Search for the cell housing the specified text and yield its (X, Y) center coordinate. 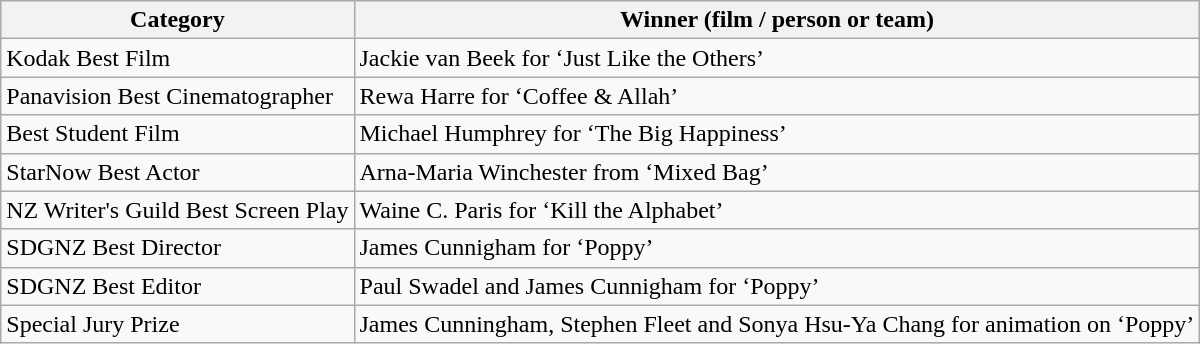
Michael Humphrey for ‘The Big Happiness’ (777, 134)
Category (178, 20)
Winner (film / person or team) (777, 20)
Paul Swadel and James Cunnigham for ‘Poppy’ (777, 286)
Panavision Best Cinematographer (178, 96)
Special Jury Prize (178, 324)
SDGNZ Best Director (178, 248)
Jackie van Beek for ‘Just Like the Others’ (777, 58)
Rewa Harre for ‘Coffee & Allah’ (777, 96)
James Cunnigham for ‘Poppy’ (777, 248)
StarNow Best Actor (178, 172)
James Cunningham, Stephen Fleet and Sonya Hsu-Ya Chang for animation on ‘Poppy’ (777, 324)
Arna-Maria Winchester from ‘Mixed Bag’ (777, 172)
NZ Writer's Guild Best Screen Play (178, 210)
Best Student Film (178, 134)
Waine C. Paris for ‘Kill the Alphabet’ (777, 210)
SDGNZ Best Editor (178, 286)
Kodak Best Film (178, 58)
